Identify which cell holds the provided text, then report its (x, y) central coordinate. 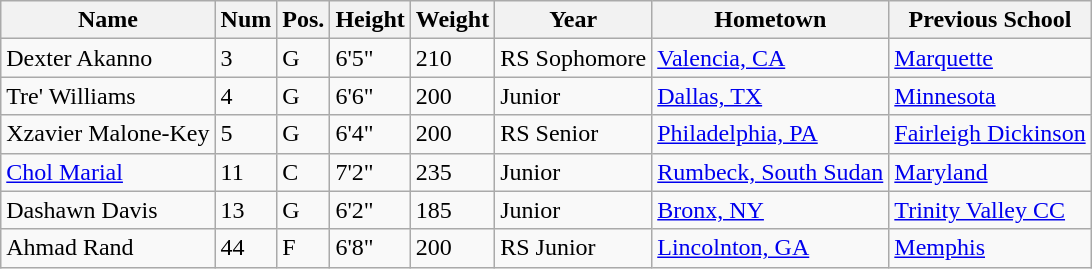
RS Sophomore (574, 58)
Pos. (304, 20)
Chol Marial (108, 172)
RS Senior (574, 134)
Philadelphia, PA (770, 134)
6'5" (370, 58)
185 (452, 210)
Bronx, NY (770, 210)
Valencia, CA (770, 58)
Memphis (990, 248)
Fairleigh Dickinson (990, 134)
RS Junior (574, 248)
Rumbeck, South Sudan (770, 172)
Height (370, 20)
6'8" (370, 248)
3 (246, 58)
6'4" (370, 134)
Hometown (770, 20)
Maryland (990, 172)
Dexter Akanno (108, 58)
4 (246, 96)
Marquette (990, 58)
44 (246, 248)
Minnesota (990, 96)
235 (452, 172)
C (304, 172)
Previous School (990, 20)
Ahmad Rand (108, 248)
Year (574, 20)
Name (108, 20)
Dashawn Davis (108, 210)
11 (246, 172)
Tre' Williams (108, 96)
Trinity Valley CC (990, 210)
13 (246, 210)
210 (452, 58)
Lincolnton, GA (770, 248)
Dallas, TX (770, 96)
7'2" (370, 172)
F (304, 248)
6'2" (370, 210)
5 (246, 134)
Weight (452, 20)
Num (246, 20)
Xzavier Malone-Key (108, 134)
6'6" (370, 96)
